For the text-containing cell, return its midpoint in (x, y) coordinate format. 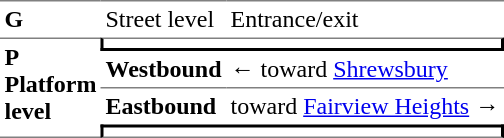
P Platform level (50, 88)
toward Fairview Heights → (365, 106)
Entrance/exit (365, 19)
← toward Shrewsbury (365, 70)
G (50, 19)
Westbound (164, 70)
Eastbound (164, 106)
Street level (164, 19)
